Extract the [x, y] coordinate from the center of the cell holding the provided text.  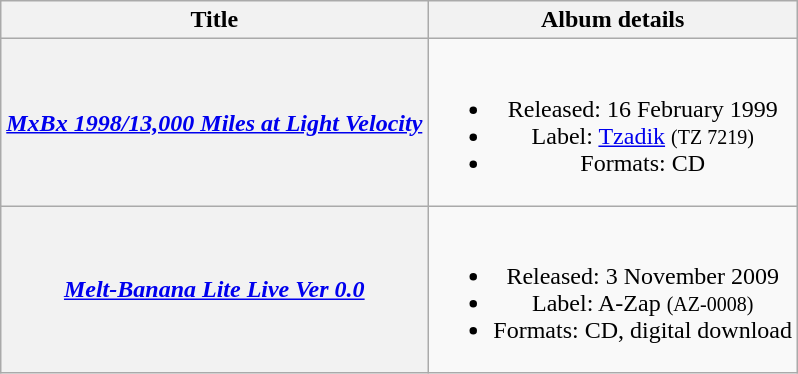
Melt-Banana Lite Live Ver 0.0 [214, 290]
MxBx 1998/13,000 Miles at Light Velocity [214, 122]
Title [214, 20]
Released: 3 November 2009Label: A-Zap (AZ-0008)Formats: CD, digital download [613, 290]
Released: 16 February 1999Label: Tzadik (TZ 7219)Formats: CD [613, 122]
Album details [613, 20]
